For the text-containing cell, return its midpoint in [X, Y] coordinate format. 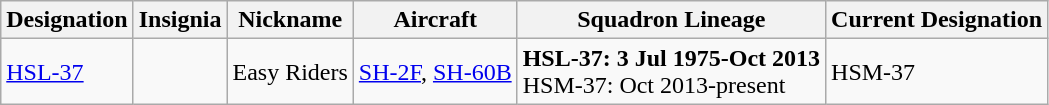
SH-2F, SH-60B [435, 72]
Nickname [290, 20]
HSL-37 [67, 72]
Aircraft [435, 20]
Squadron Lineage [671, 20]
Current Designation [937, 20]
Insignia [180, 20]
Easy Riders [290, 72]
HSM-37 [937, 72]
HSL-37: 3 Jul 1975-Oct 2013HSM-37: Oct 2013-present [671, 72]
Designation [67, 20]
